Return (X, Y) of the center of cell containing provided text 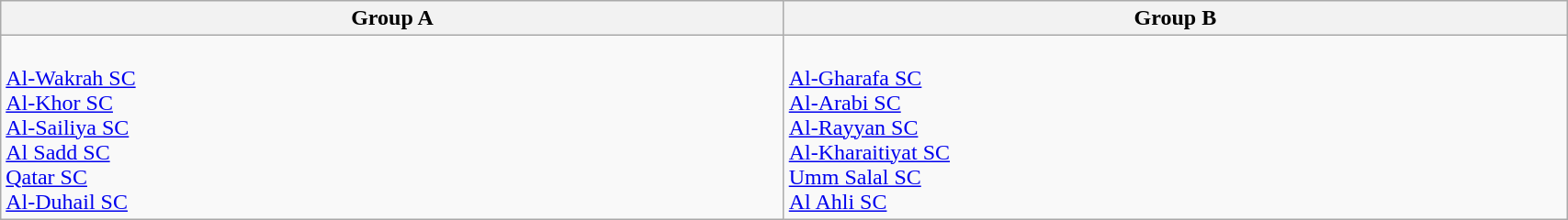
Al-Gharafa SC Al-Arabi SC Al-Rayyan SC Al-Kharaitiyat SC Umm Salal SC Al Ahli SC (1175, 127)
Al-Wakrah SC Al-Khor SC Al-Sailiya SC Al Sadd SC Qatar SC Al-Duhail SC (392, 127)
Group B (1175, 18)
Group A (392, 18)
